Extract the [X, Y] coordinate from the center of the cell holding the provided text.  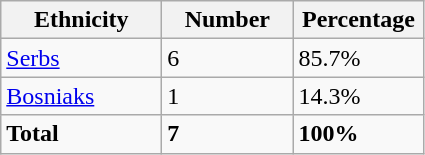
Number [228, 20]
85.7% [358, 58]
7 [228, 134]
Serbs [82, 58]
Total [82, 134]
1 [228, 96]
Ethnicity [82, 20]
14.3% [358, 96]
Percentage [358, 20]
100% [358, 134]
6 [228, 58]
Bosniaks [82, 96]
